Pinpoint the cell where the given text exists, returning its [x, y] midpoint coordinate. 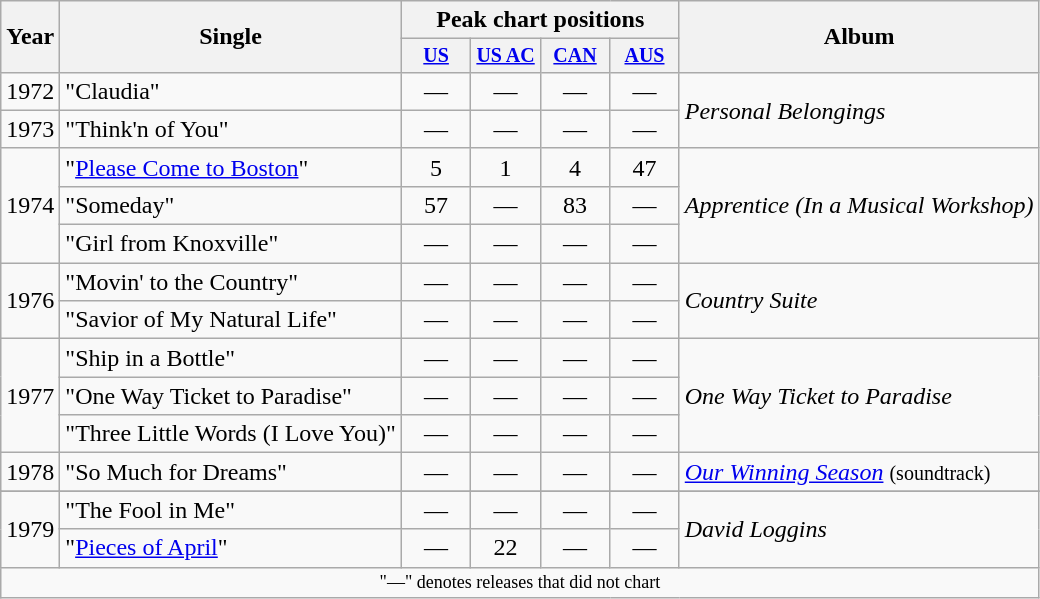
"—" denotes releases that did not chart [520, 582]
CAN [574, 56]
1977 [30, 396]
4 [574, 167]
"Girl from Knoxville" [231, 244]
Album [859, 37]
1978 [30, 472]
"The Fool in Me" [231, 510]
One Way Ticket to Paradise [859, 396]
US AC [506, 56]
"Please Come to Boston" [231, 167]
Single [231, 37]
83 [574, 205]
1 [506, 167]
"Savior of My Natural Life" [231, 320]
1974 [30, 205]
"Claudia" [231, 91]
"Ship in a Bottle" [231, 358]
AUS [644, 56]
Peak chart positions [540, 20]
47 [644, 167]
1976 [30, 301]
"Pieces of April" [231, 548]
"Think'n of You" [231, 129]
"Movin' to the Country" [231, 282]
Our Winning Season (soundtrack) [859, 472]
1979 [30, 529]
"Someday" [231, 205]
"So Much for Dreams" [231, 472]
5 [436, 167]
Country Suite [859, 301]
"Three Little Words (I Love You)" [231, 434]
Year [30, 37]
US [436, 56]
"One Way Ticket to Paradise" [231, 396]
22 [506, 548]
Apprentice (In a Musical Workshop) [859, 205]
1973 [30, 129]
David Loggins [859, 529]
57 [436, 205]
1972 [30, 91]
Personal Belongings [859, 110]
